Pinpoint the cell where the given text exists, returning its (x, y) midpoint coordinate. 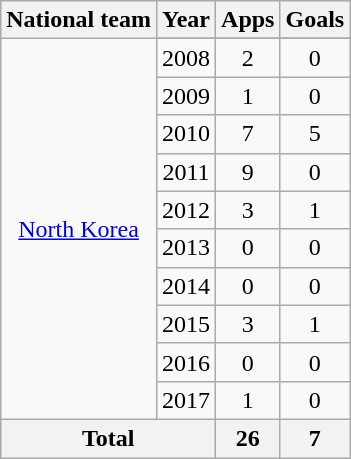
2011 (186, 172)
2014 (186, 286)
National team (79, 20)
9 (248, 172)
2008 (186, 58)
2016 (186, 362)
2015 (186, 324)
2012 (186, 210)
Apps (248, 20)
2010 (186, 134)
2 (248, 58)
Total (108, 438)
Year (186, 20)
Goals (315, 20)
5 (315, 134)
26 (248, 438)
2009 (186, 96)
North Korea (79, 230)
2013 (186, 248)
2017 (186, 400)
